Capture the cell that displays the provided text and extract its (x, y) central coordinate. 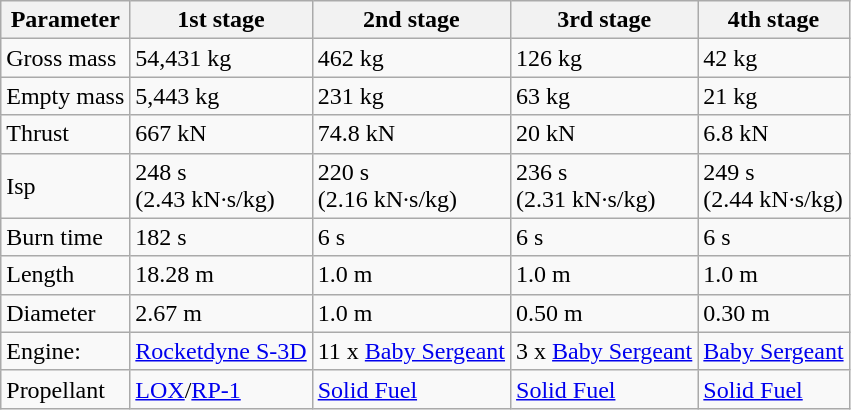
Engine: (66, 351)
2.67 m (221, 313)
18.28 m (221, 275)
6.8 kN (774, 134)
462 kg (411, 58)
248 s(2.43 kN·s/kg) (221, 186)
Thrust (66, 134)
Rocketdyne S-3D (221, 351)
0.50 m (604, 313)
Diameter (66, 313)
74.8 kN (411, 134)
220 s(2.16 kN·s/kg) (411, 186)
3 x Baby Sergeant (604, 351)
236 s(2.31 kN·s/kg) (604, 186)
54,431 kg (221, 58)
Baby Sergeant (774, 351)
126 kg (604, 58)
0.30 m (774, 313)
Burn time (66, 237)
Parameter (66, 20)
4th stage (774, 20)
231 kg (411, 96)
2nd stage (411, 20)
3rd stage (604, 20)
42 kg (774, 58)
5,443 kg (221, 96)
Propellant (66, 389)
249 s(2.44 kN·s/kg) (774, 186)
Isp (66, 186)
1st stage (221, 20)
Length (66, 275)
Gross mass (66, 58)
11 x Baby Sergeant (411, 351)
63 kg (604, 96)
182 s (221, 237)
Empty mass (66, 96)
LOX/RP-1 (221, 389)
20 kN (604, 134)
21 kg (774, 96)
667 kN (221, 134)
